Provide the (X, Y) coordinate of the cell's center where the given text is located.  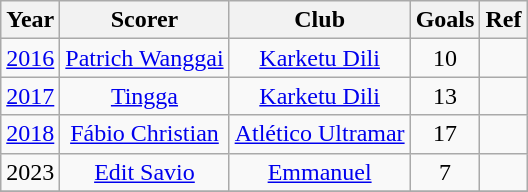
2023 (30, 172)
Edit Savio (144, 172)
10 (445, 58)
2018 (30, 134)
Fábio Christian (144, 134)
Ref (504, 20)
Club (320, 20)
2016 (30, 58)
Tingga (144, 96)
2017 (30, 96)
Emmanuel (320, 172)
Scorer (144, 20)
Atlético Ultramar (320, 134)
Patrich Wanggai (144, 58)
Year (30, 20)
13 (445, 96)
7 (445, 172)
17 (445, 134)
Goals (445, 20)
